Capture the cell that displays the provided text and extract its (x, y) central coordinate. 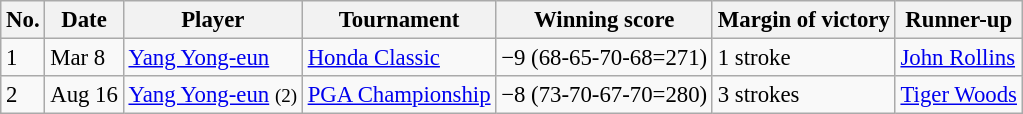
No. (23, 20)
2 (23, 95)
Runner-up (958, 20)
Date (84, 20)
Yang Yong-eun (212, 58)
1 (23, 58)
Tiger Woods (958, 95)
1 stroke (804, 58)
Winning score (604, 20)
3 strokes (804, 95)
Player (212, 20)
−9 (68-65-70-68=271) (604, 58)
Margin of victory (804, 20)
−8 (73-70-67-70=280) (604, 95)
Mar 8 (84, 58)
Yang Yong-eun (2) (212, 95)
Honda Classic (399, 58)
John Rollins (958, 58)
Tournament (399, 20)
PGA Championship (399, 95)
Aug 16 (84, 95)
